Find where the given text appears and provide that cell's center as (x, y) coordinate. 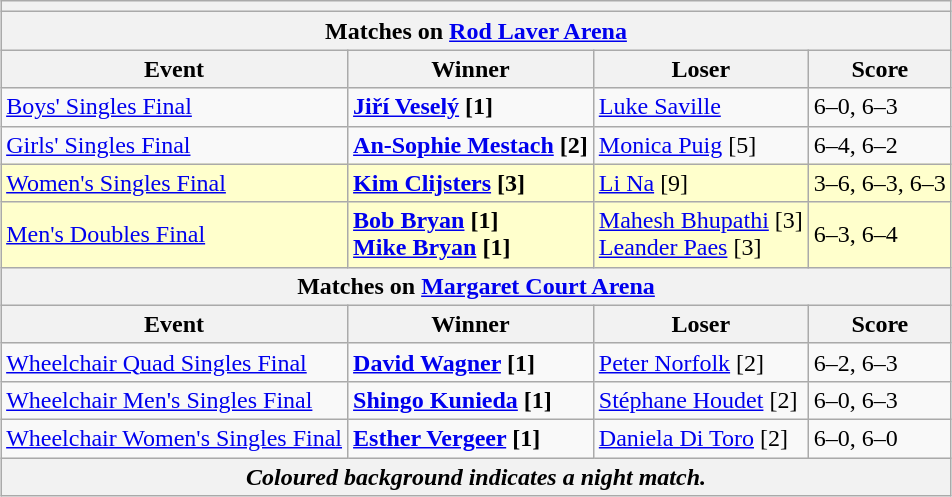
Bob Bryan [1] Mike Bryan [1] (471, 234)
Esther Vergeer [1] (471, 438)
An-Sophie Mestach [2] (471, 145)
Jiří Veselý [1] (471, 107)
6–4, 6–2 (880, 145)
Kim Clijsters [3] (471, 183)
David Wagner [1] (471, 362)
Women's Singles Final (174, 183)
Peter Norfolk [2] (700, 362)
Matches on Margaret Court Arena (476, 286)
3–6, 6–3, 6–3 (880, 183)
Matches on Rod Laver Arena (476, 31)
Men's Doubles Final (174, 234)
6–0, 6–0 (880, 438)
Monica Puig [5] (700, 145)
Wheelchair Men's Singles Final (174, 400)
Daniela Di Toro [2] (700, 438)
Li Na [9] (700, 183)
Boys' Singles Final (174, 107)
Girls' Singles Final (174, 145)
Luke Saville (700, 107)
6–3, 6–4 (880, 234)
Stéphane Houdet [2] (700, 400)
Shingo Kunieda [1] (471, 400)
Coloured background indicates a night match. (476, 477)
6–2, 6–3 (880, 362)
Wheelchair Women's Singles Final (174, 438)
Wheelchair Quad Singles Final (174, 362)
Mahesh Bhupathi [3] Leander Paes [3] (700, 234)
